Extract the (X, Y) coordinate from the center of the cell holding the provided text.  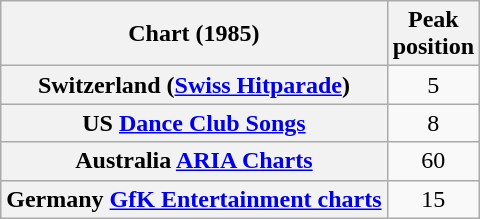
Germany GfK Entertainment charts (194, 199)
Peakposition (433, 34)
8 (433, 123)
Chart (1985) (194, 34)
US Dance Club Songs (194, 123)
Switzerland (Swiss Hitparade) (194, 85)
Australia ARIA Charts (194, 161)
15 (433, 199)
5 (433, 85)
60 (433, 161)
